Identify which cell holds the provided text, then report its (x, y) central coordinate. 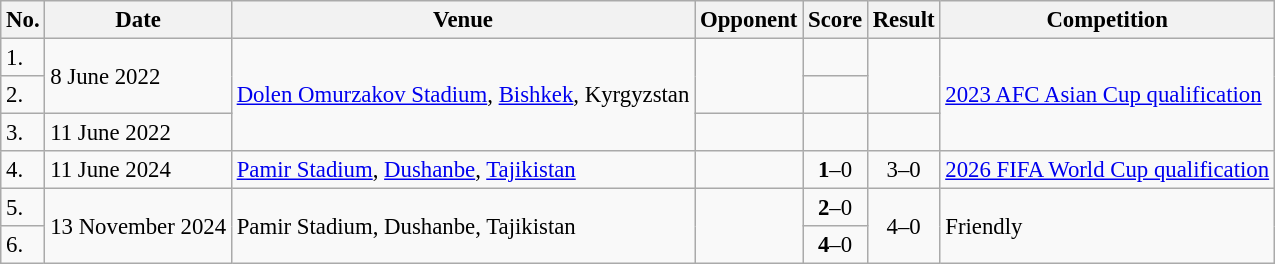
8 June 2022 (138, 76)
Score (836, 20)
Result (904, 20)
Date (138, 20)
1–0 (836, 170)
Competition (1107, 20)
3. (23, 133)
Venue (462, 20)
4. (23, 170)
2023 AFC Asian Cup qualification (1107, 96)
2026 FIFA World Cup qualification (1107, 170)
3–0 (904, 170)
No. (23, 20)
2–0 (836, 208)
2. (23, 95)
1. (23, 58)
Dolen Omurzakov Stadium, Bishkek, Kyrgyzstan (462, 96)
Friendly (1107, 226)
6. (23, 245)
11 June 2024 (138, 170)
11 June 2022 (138, 133)
5. (23, 208)
13 November 2024 (138, 226)
Opponent (749, 20)
